From the cell containing the given text, extract its center point as [X, Y] coordinate. 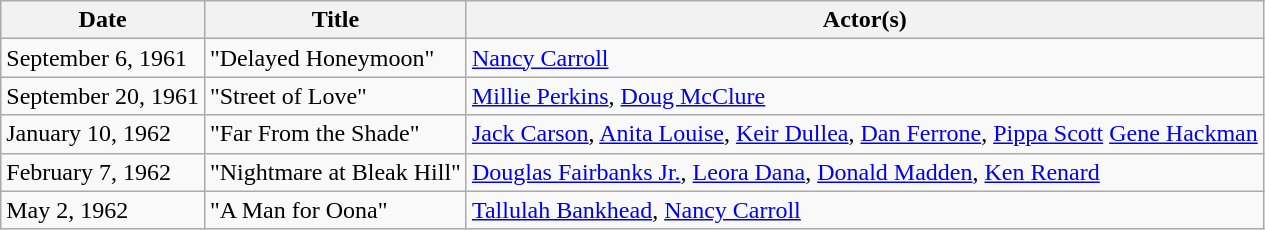
"A Man for Oona" [335, 210]
"Delayed Honeymoon" [335, 58]
January 10, 1962 [103, 134]
"Nightmare at Bleak Hill" [335, 172]
Douglas Fairbanks Jr., Leora Dana, Donald Madden, Ken Renard [864, 172]
Title [335, 20]
"Street of Love" [335, 96]
September 6, 1961 [103, 58]
"Far From the Shade" [335, 134]
Tallulah Bankhead, Nancy Carroll [864, 210]
Actor(s) [864, 20]
May 2, 1962 [103, 210]
Millie Perkins, Doug McClure [864, 96]
September 20, 1961 [103, 96]
Date [103, 20]
February 7, 1962 [103, 172]
Jack Carson, Anita Louise, Keir Dullea, Dan Ferrone, Pippa Scott Gene Hackman [864, 134]
Nancy Carroll [864, 58]
